Search for the cell housing the specified text and yield its [X, Y] center coordinate. 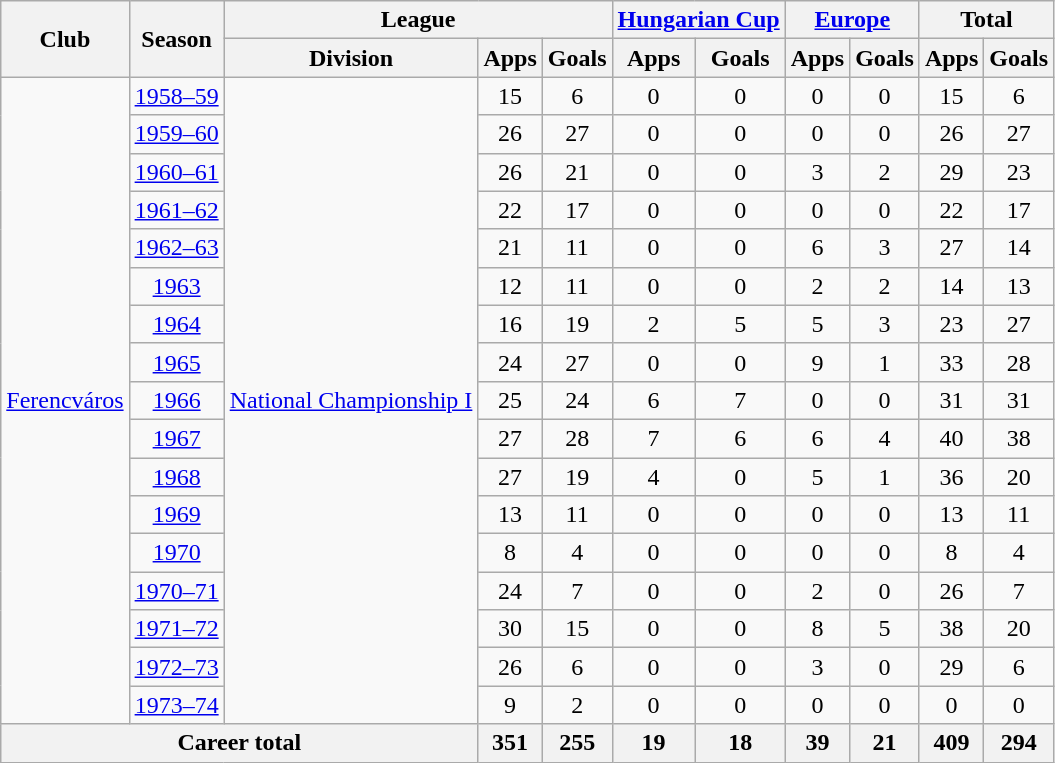
1969 [176, 515]
409 [951, 743]
Ferencváros [65, 400]
Hungarian Cup [698, 20]
Season [176, 39]
25 [510, 400]
39 [817, 743]
30 [510, 629]
1959–60 [176, 134]
16 [510, 324]
1964 [176, 324]
1971–72 [176, 629]
255 [577, 743]
Club [65, 39]
33 [951, 362]
1968 [176, 477]
Europe [852, 20]
1958–59 [176, 96]
12 [510, 286]
Total [986, 20]
1972–73 [176, 667]
1962–63 [176, 248]
1970 [176, 553]
351 [510, 743]
1967 [176, 438]
1963 [176, 286]
Career total [240, 743]
1965 [176, 362]
League [418, 20]
1961–62 [176, 210]
40 [951, 438]
National Championship I [351, 400]
1973–74 [176, 705]
1960–61 [176, 172]
36 [951, 477]
Division [351, 58]
18 [740, 743]
1970–71 [176, 591]
294 [1019, 743]
1966 [176, 400]
